Search for the cell housing the specified text and yield its [x, y] center coordinate. 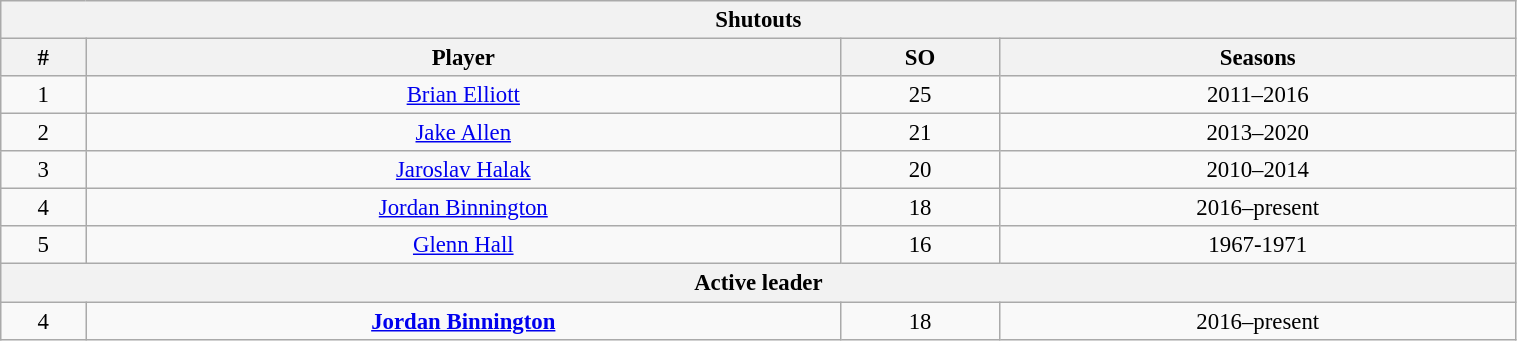
1 [44, 95]
Brian Elliott [464, 95]
Glenn Hall [464, 245]
2010–2014 [1258, 170]
5 [44, 245]
2 [44, 133]
Active leader [758, 283]
20 [920, 170]
21 [920, 133]
Seasons [1258, 58]
3 [44, 170]
SO [920, 58]
2011–2016 [1258, 95]
2013–2020 [1258, 133]
# [44, 58]
Jaroslav Halak [464, 170]
16 [920, 245]
25 [920, 95]
1967-1971 [1258, 245]
Shutouts [758, 20]
Jake Allen [464, 133]
Player [464, 58]
